Pinpoint the cell where the given text exists, returning its (X, Y) midpoint coordinate. 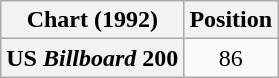
Chart (1992) (92, 20)
Position (231, 20)
US Billboard 200 (92, 58)
86 (231, 58)
